Search for the cell housing the specified text and yield its (X, Y) center coordinate. 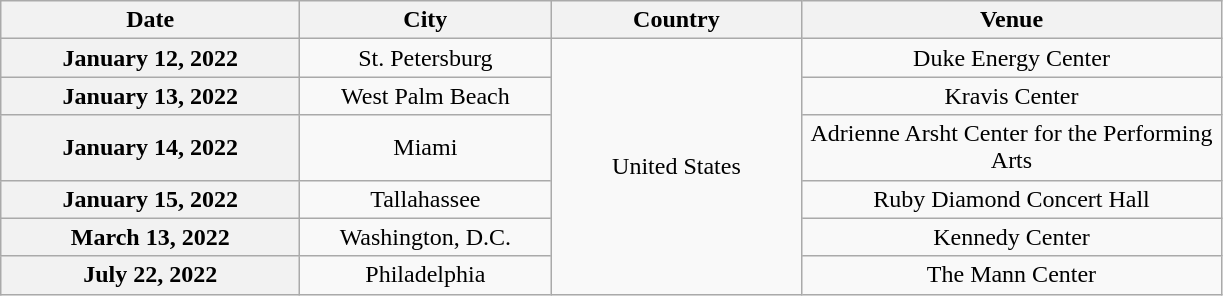
West Palm Beach (426, 96)
January 13, 2022 (150, 96)
United States (676, 166)
Venue (1012, 20)
Adrienne Arsht Center for the Performing Arts (1012, 148)
Tallahassee (426, 199)
July 22, 2022 (150, 275)
Kennedy Center (1012, 237)
March 13, 2022 (150, 237)
Date (150, 20)
January 12, 2022 (150, 58)
Ruby Diamond Concert Hall (1012, 199)
City (426, 20)
The Mann Center (1012, 275)
Country (676, 20)
Miami (426, 148)
Kravis Center (1012, 96)
January 14, 2022 (150, 148)
Washington, D.C. (426, 237)
January 15, 2022 (150, 199)
Duke Energy Center (1012, 58)
Philadelphia (426, 275)
St. Petersburg (426, 58)
